Determine the [X, Y] coordinate at the center of the cell enclosing the given text.  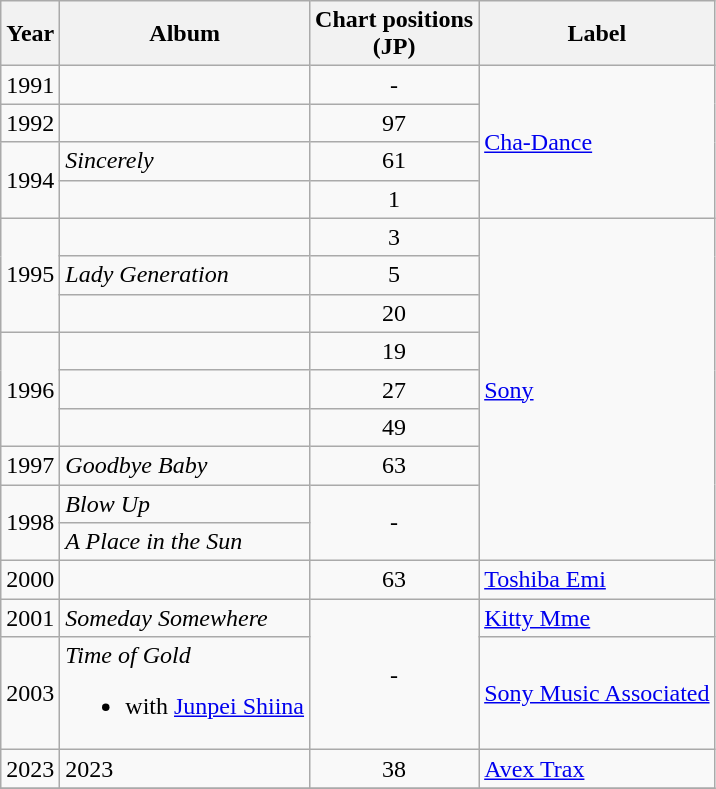
Kitty Mme [597, 618]
Time of Goldwith Junpei Shiina [185, 694]
Blow Up [185, 503]
1995 [30, 275]
1996 [30, 389]
Label [597, 34]
A Place in the Sun [185, 542]
49 [394, 427]
61 [394, 161]
2003 [30, 694]
Chart positions(JP) [394, 34]
27 [394, 389]
1994 [30, 180]
Sony [597, 390]
Toshiba Emi [597, 580]
Album [185, 34]
38 [394, 769]
2000 [30, 580]
Sony Music Associated [597, 694]
Avex Trax [597, 769]
19 [394, 351]
20 [394, 313]
Goodbye Baby [185, 465]
Lady Generation [185, 275]
Year [30, 34]
Sincerely [185, 161]
1992 [30, 123]
Cha-Dance [597, 142]
3 [394, 237]
97 [394, 123]
1998 [30, 522]
1997 [30, 465]
1 [394, 199]
1991 [30, 85]
2001 [30, 618]
5 [394, 275]
Someday Somewhere [185, 618]
